Provide the [x, y] coordinate of the cell's center where the given text is located.  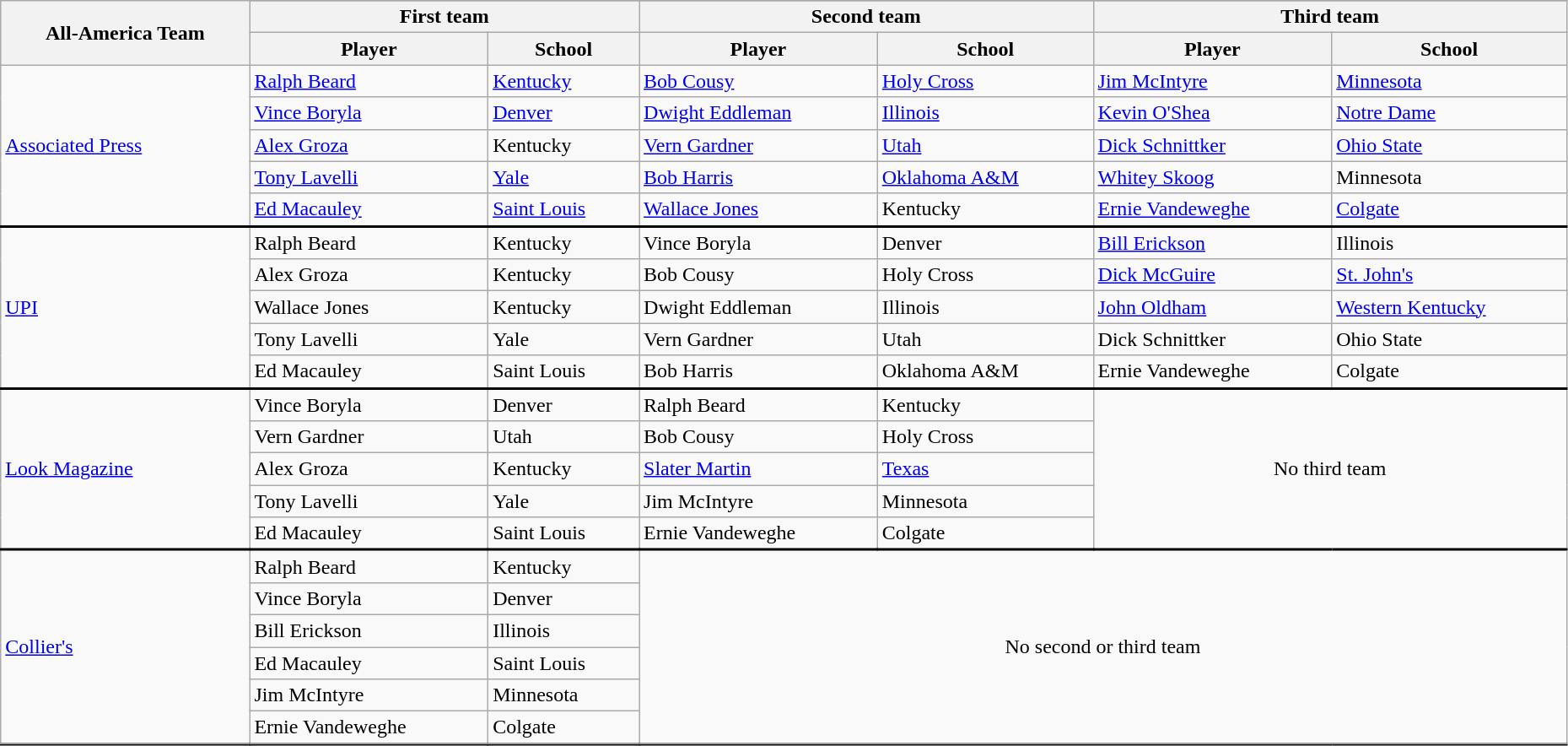
All-America Team [125, 33]
Slater Martin [759, 469]
Third team [1329, 17]
Collier's [125, 647]
Whitey Skoog [1213, 177]
John Oldham [1213, 307]
Second team [866, 17]
No third team [1329, 469]
UPI [125, 307]
Texas [985, 469]
Notre Dame [1449, 113]
First team [445, 17]
Kevin O'Shea [1213, 113]
No second or third team [1103, 647]
Associated Press [125, 145]
Look Magazine [125, 469]
Western Kentucky [1449, 307]
St. John's [1449, 275]
Dick McGuire [1213, 275]
